Capture the cell that displays the provided text and extract its (X, Y) central coordinate. 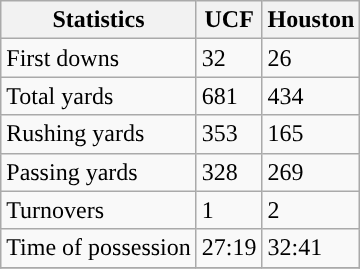
Turnovers (99, 210)
26 (311, 58)
Houston (311, 20)
Total yards (99, 96)
681 (229, 96)
434 (311, 96)
First downs (99, 58)
1 (229, 210)
269 (311, 172)
328 (229, 172)
UCF (229, 20)
165 (311, 134)
353 (229, 134)
Statistics (99, 20)
Time of possession (99, 248)
Rushing yards (99, 134)
32 (229, 58)
2 (311, 210)
Passing yards (99, 172)
32:41 (311, 248)
27:19 (229, 248)
